Search for the cell housing the specified text and yield its (X, Y) center coordinate. 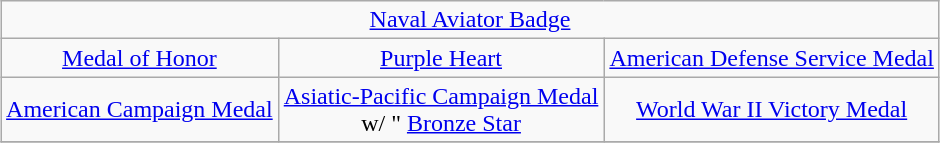
American Campaign Medal (140, 110)
Naval Aviator Badge (470, 20)
Purple Heart (441, 58)
American Defense Service Medal (772, 58)
Medal of Honor (140, 58)
Asiatic-Pacific Campaign Medalw/ " Bronze Star (441, 110)
World War II Victory Medal (772, 110)
